Extract the (x, y) coordinate from the center of the cell holding the provided text.  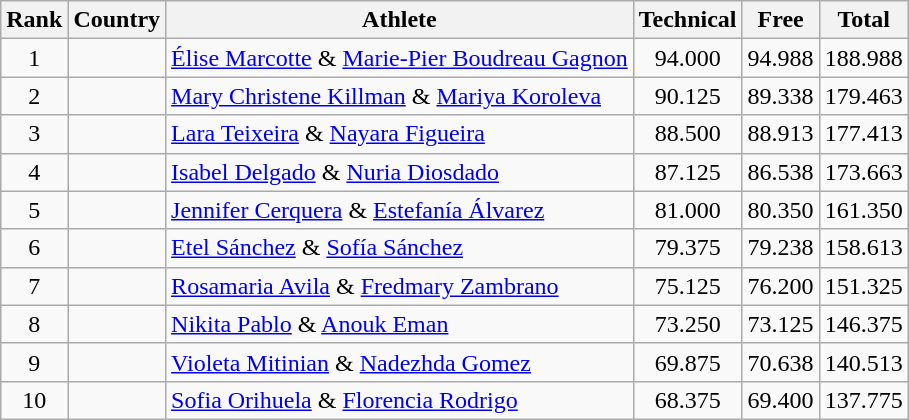
88.913 (780, 134)
177.413 (864, 134)
Athlete (400, 20)
Mary Christene Killman & Mariya Koroleva (400, 96)
1 (34, 58)
90.125 (688, 96)
4 (34, 172)
161.350 (864, 210)
69.400 (780, 400)
173.663 (864, 172)
70.638 (780, 362)
Total (864, 20)
88.500 (688, 134)
87.125 (688, 172)
140.513 (864, 362)
Isabel Delgado & Nuria Diosdado (400, 172)
146.375 (864, 324)
69.875 (688, 362)
10 (34, 400)
7 (34, 286)
68.375 (688, 400)
Sofia Orihuela & Florencia Rodrigo (400, 400)
73.125 (780, 324)
Etel Sánchez & Sofía Sánchez (400, 248)
Technical (688, 20)
Free (780, 20)
80.350 (780, 210)
73.250 (688, 324)
89.338 (780, 96)
Jennifer Cerquera & Estefanía Álvarez (400, 210)
188.988 (864, 58)
79.375 (688, 248)
5 (34, 210)
81.000 (688, 210)
94.988 (780, 58)
179.463 (864, 96)
Élise Marcotte & Marie-Pier Boudreau Gagnon (400, 58)
Lara Teixeira & Nayara Figueira (400, 134)
86.538 (780, 172)
151.325 (864, 286)
94.000 (688, 58)
8 (34, 324)
3 (34, 134)
Country (117, 20)
79.238 (780, 248)
2 (34, 96)
Rosamaria Avila & Fredmary Zambrano (400, 286)
137.775 (864, 400)
158.613 (864, 248)
75.125 (688, 286)
Rank (34, 20)
76.200 (780, 286)
Violeta Mitinian & Nadezhda Gomez (400, 362)
Nikita Pablo & Anouk Eman (400, 324)
6 (34, 248)
9 (34, 362)
